Locate the cell with the specified text and output its [x, y] center coordinate. 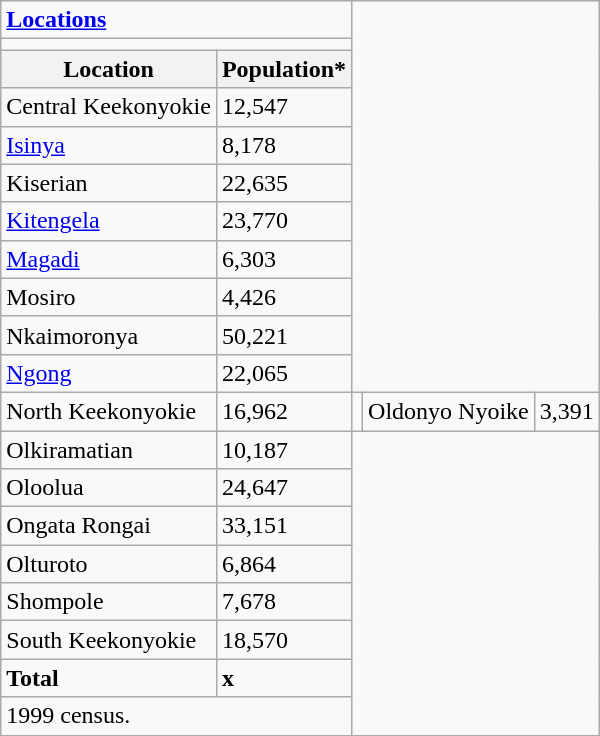
Population* [284, 69]
Ngong [109, 373]
Ongata Rongai [109, 526]
Olturoto [109, 564]
Nkaimoronya [109, 335]
10,187 [284, 449]
12,547 [284, 107]
22,635 [284, 183]
18,570 [284, 640]
Kiserian [109, 183]
6,303 [284, 259]
Total [109, 678]
Location [109, 69]
4,426 [284, 297]
7,678 [284, 602]
Oldonyo Nyoike [449, 411]
Oloolua [109, 488]
22,065 [284, 373]
Locations [176, 20]
Central Keekonyokie [109, 107]
50,221 [284, 335]
x [284, 678]
Kitengela [109, 221]
33,151 [284, 526]
6,864 [284, 564]
23,770 [284, 221]
Mosiro [109, 297]
Shompole [109, 602]
8,178 [284, 145]
Olkiramatian [109, 449]
3,391 [566, 411]
North Keekonyokie [109, 411]
24,647 [284, 488]
Isinya [109, 145]
Magadi [109, 259]
1999 census. [176, 716]
South Keekonyokie [109, 640]
16,962 [284, 411]
